Pinpoint the cell where the given text exists, returning its (X, Y) midpoint coordinate. 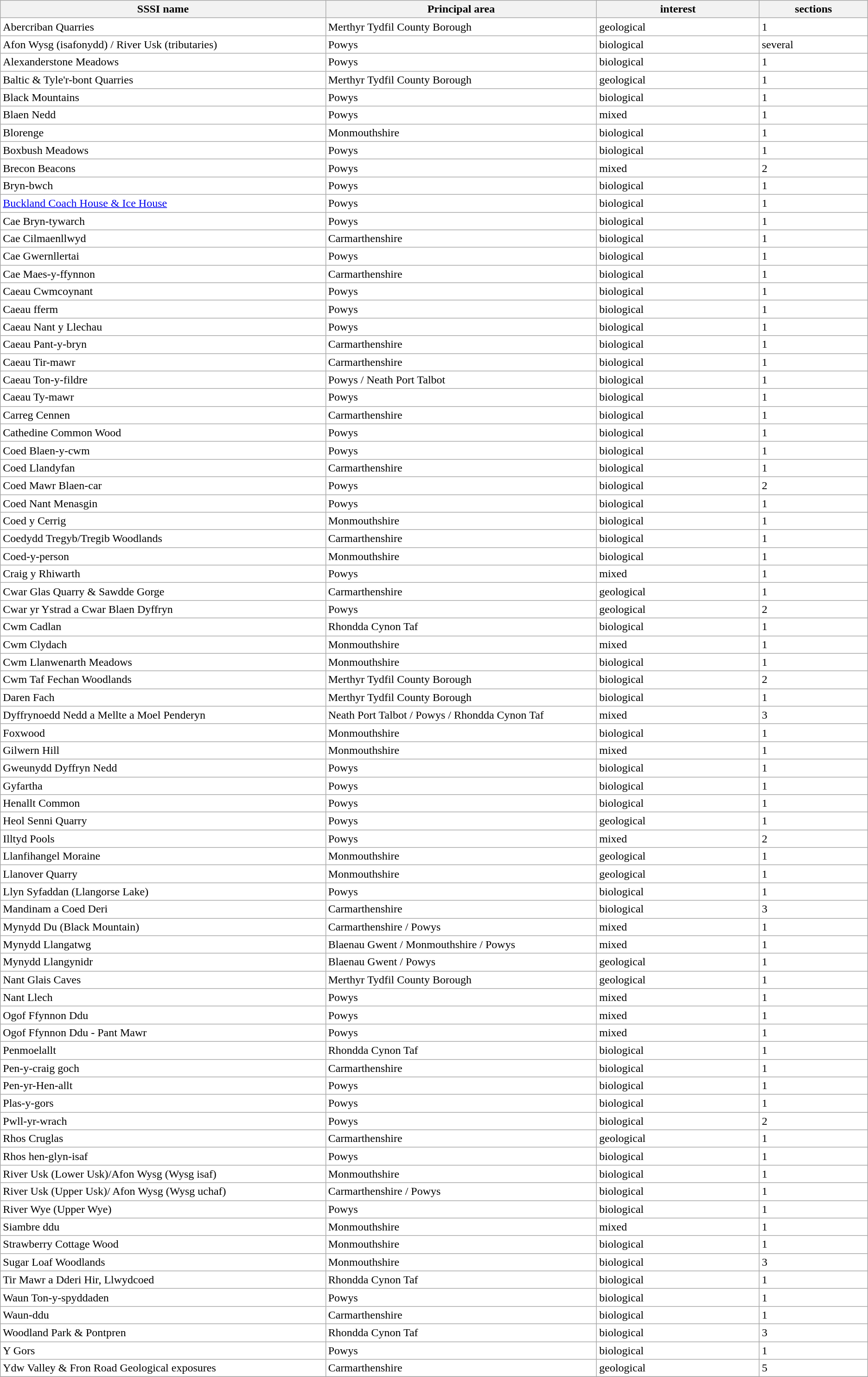
Coed Blaen-y-cwm (163, 450)
SSSI name (163, 9)
Cwar Glas Quarry & Sawdde Gorge (163, 592)
Pwll-yr-wrach (163, 1121)
Caeau Pant-y-bryn (163, 344)
Buckland Coach House & Ice House (163, 203)
several (813, 45)
Cwar yr Ystrad a Cwar Blaen Dyffryn (163, 609)
Carreg Cennen (163, 415)
Pen-yr-Hen-allt (163, 1086)
Black Mountains (163, 97)
Pen-y-craig goch (163, 1068)
Rhos Cruglas (163, 1139)
Gyfartha (163, 786)
interest (678, 9)
River Wye (Upper Wye) (163, 1209)
Baltic & Tyle'r-bont Quarries (163, 80)
Caeau Tir-mawr (163, 362)
Gweunydd Dyffryn Nedd (163, 768)
Waun-ddu (163, 1315)
Strawberry Cottage Wood (163, 1244)
Mandinam a Coed Deri (163, 909)
Caeau Nant y Llechau (163, 327)
Cwm Cadlan (163, 627)
Cae Maes-y-ffynnon (163, 274)
Llanfihangel Moraine (163, 856)
Tir Mawr a Dderi Hir, Llwydcoed (163, 1280)
Blorenge (163, 133)
Sugar Loaf Woodlands (163, 1262)
Nant Glais Caves (163, 980)
Heol Senni Quarry (163, 821)
River Usk (Upper Usk)/ Afon Wysg (Wysg uchaf) (163, 1192)
Foxwood (163, 733)
Coed Nant Menasgin (163, 503)
Coed y Cerrig (163, 521)
Y Gors (163, 1351)
Cae Bryn-tywarch (163, 221)
Coed Mawr Blaen-car (163, 485)
Caeau Ton-y-fildre (163, 380)
Nant Llech (163, 997)
Cae Gwernllertai (163, 256)
Caeau fferm (163, 309)
Cae Cilmaenllwyd (163, 239)
Llanover Quarry (163, 874)
Cathedine Common Wood (163, 433)
Caeau Cwmcoynant (163, 292)
Cwm Taf Fechan Woodlands (163, 680)
Daren Fach (163, 697)
Craig y Rhiwarth (163, 574)
Neath Port Talbot / Powys / Rhondda Cynon Taf (461, 715)
Ogof Ffynnon Ddu - Pant Mawr (163, 1033)
Plas-y-gors (163, 1103)
Llyn Syfaddan (Llangorse Lake) (163, 892)
Woodland Park & Pontpren (163, 1332)
Cwm Clydach (163, 644)
Coed Llandyfan (163, 468)
sections (813, 9)
Illtyd Pools (163, 839)
Principal area (461, 9)
Brecon Beacons (163, 168)
Blaen Nedd (163, 115)
Cwm Llanwenarth Meadows (163, 662)
Abercriban Quarries (163, 27)
Caeau Ty-mawr (163, 397)
Blaenau Gwent / Monmouthshire / Powys (461, 944)
Coed-y-person (163, 556)
Mynydd Llangynidr (163, 962)
Alexanderstone Meadows (163, 62)
Waun Ton-y-spyddaden (163, 1297)
Afon Wysg (isafonydd) / River Usk (tributaries) (163, 45)
Coedydd Tregyb/Tregib Woodlands (163, 539)
5 (813, 1368)
Bryn-bwch (163, 185)
Mynydd Llangatwg (163, 944)
Blaenau Gwent / Powys (461, 962)
Ogof Ffynnon Ddu (163, 1015)
Ydw Valley & Fron Road Geological exposures (163, 1368)
River Usk (Lower Usk)/Afon Wysg (Wysg isaf) (163, 1174)
Penmoelallt (163, 1050)
Boxbush Meadows (163, 150)
Gilwern Hill (163, 750)
Dyffrynoedd Nedd a Mellte a Moel Penderyn (163, 715)
Rhos hen-glyn-isaf (163, 1156)
Henallt Common (163, 803)
Siambre ddu (163, 1227)
Powys / Neath Port Talbot (461, 380)
Mynydd Du (Black Mountain) (163, 927)
